Output the (X, Y) coordinate of the center of the cell containing the given text.  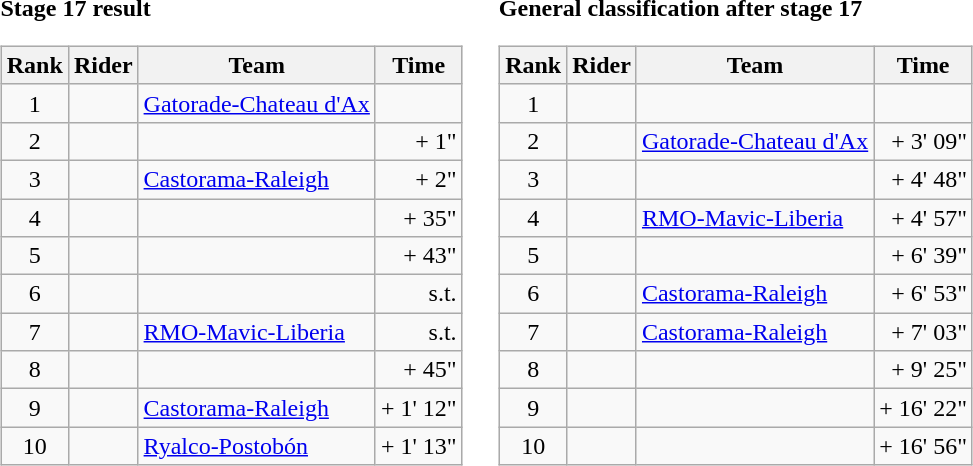
+ 1" (418, 141)
+ 1' 13" (418, 446)
+ 45" (418, 370)
+ 16' 56" (924, 446)
+ 35" (418, 217)
+ 4' 48" (924, 179)
+ 3' 09" (924, 141)
+ 1' 12" (418, 408)
+ 16' 22" (924, 408)
+ 7' 03" (924, 332)
+ 9' 25" (924, 370)
+ 4' 57" (924, 217)
+ 43" (418, 256)
+ 6' 53" (924, 294)
+ 2" (418, 179)
Ryalco-Postobón (256, 446)
+ 6' 39" (924, 256)
